Provide the [X, Y] coordinate of the cell's center where the given text is located.  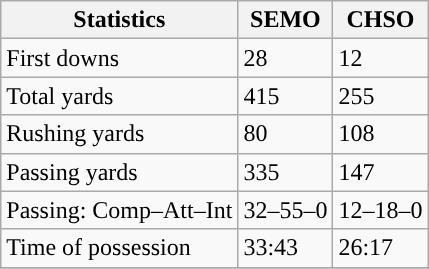
SEMO [286, 20]
108 [380, 134]
26:17 [380, 248]
28 [286, 58]
Statistics [120, 20]
255 [380, 96]
Passing: Comp–Att–Int [120, 210]
Rushing yards [120, 134]
12 [380, 58]
Time of possession [120, 248]
Passing yards [120, 172]
335 [286, 172]
415 [286, 96]
First downs [120, 58]
80 [286, 134]
12–18–0 [380, 210]
147 [380, 172]
Total yards [120, 96]
33:43 [286, 248]
CHSO [380, 20]
32–55–0 [286, 210]
